For the text-containing cell, return its midpoint in [X, Y] coordinate format. 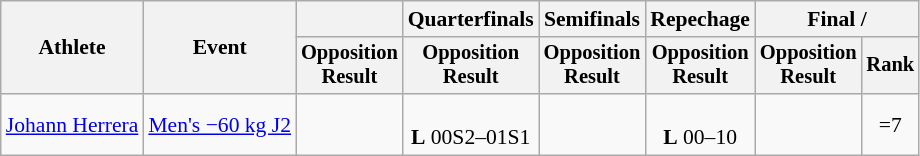
L 00–10 [700, 124]
Final / [837, 19]
Johann Herrera [72, 124]
Repechage [700, 19]
Rank [891, 66]
=7 [891, 124]
Quarterfinals [471, 19]
L 00S2–01S1 [471, 124]
Semifinals [592, 19]
Event [220, 48]
Athlete [72, 48]
Men's −60 kg J2 [220, 124]
